Determine the [x, y] coordinate at the center of the cell enclosing the given text.  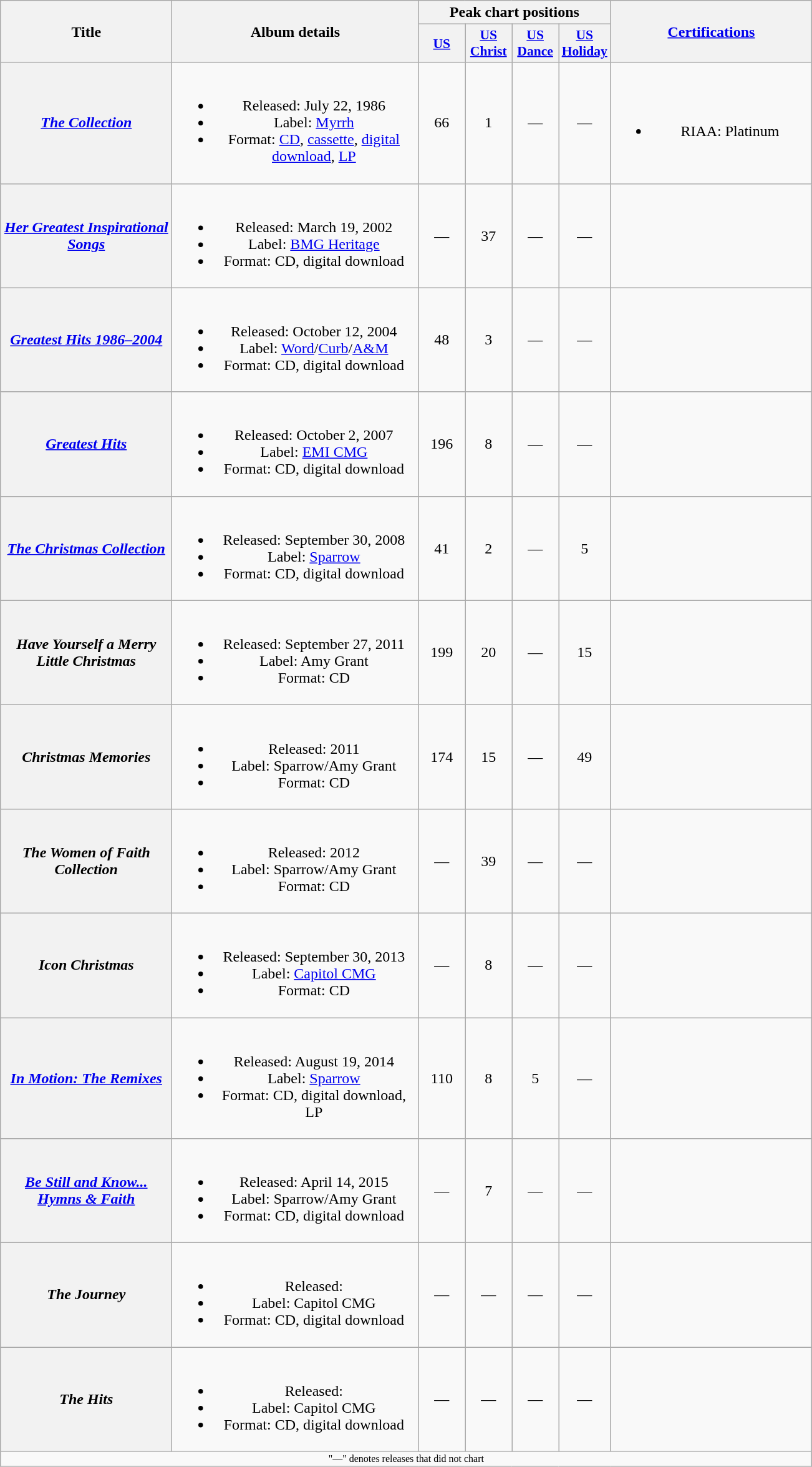
2 [489, 548]
Icon Christmas [86, 965]
USHoliday [585, 44]
Greatest Hits [86, 444]
196 [442, 444]
Certifications [711, 31]
Title [86, 31]
In Motion: The Remixes [86, 1078]
39 [489, 861]
The Christmas Collection [86, 548]
49 [585, 756]
The Collection [86, 123]
Have Yourself a Merry Little Christmas [86, 653]
RIAA: Platinum [711, 123]
48 [442, 339]
7 [489, 1191]
The Hits [86, 1399]
Peak chart positions [515, 12]
37 [489, 236]
1 [489, 123]
Greatest Hits 1986–2004 [86, 339]
Released: July 22, 1986Label: MyrrhFormat: CD, cassette, digital download, LP [296, 123]
Be Still and Know... Hymns & Faith [86, 1191]
Released: October 2, 2007Label: EMI CMGFormat: CD, digital download [296, 444]
66 [442, 123]
41 [442, 548]
Released: September 30, 2008Label: SparrowFormat: CD, digital download [296, 548]
The Women of Faith Collection [86, 861]
Released: August 19, 2014Label: SparrowFormat: CD, digital download, LP [296, 1078]
110 [442, 1078]
Released: April 14, 2015Label: Sparrow/Amy GrantFormat: CD, digital download [296, 1191]
Her Greatest Inspirational Songs [86, 236]
Released: March 19, 2002Label: BMG HeritageFormat: CD, digital download [296, 236]
Released: 2012Label: Sparrow/Amy GrantFormat: CD [296, 861]
Released: September 30, 2013Label: Capitol CMGFormat: CD [296, 965]
Released: 2011Label: Sparrow/Amy GrantFormat: CD [296, 756]
USDance [535, 44]
Released: September 27, 2011Label: Amy GrantFormat: CD [296, 653]
Album details [296, 31]
Released: October 12, 2004Label: Word/Curb/A&MFormat: CD, digital download [296, 339]
"—" denotes releases that did not chart [407, 1459]
The Journey [86, 1295]
174 [442, 756]
Christmas Memories [86, 756]
3 [489, 339]
20 [489, 653]
USChrist [489, 44]
US [442, 44]
199 [442, 653]
